Detect which cell encompasses the target text, then output its (X, Y) center coordinate. 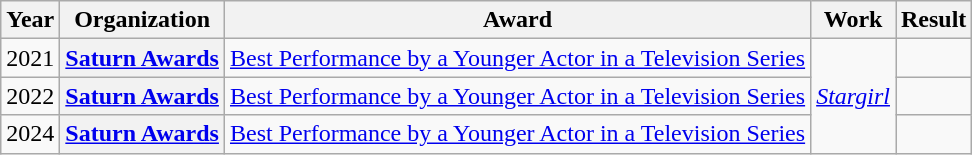
Organization (142, 20)
Award (517, 20)
2022 (30, 96)
Year (30, 20)
Result (934, 20)
Stargirl (854, 96)
2021 (30, 58)
2024 (30, 134)
Work (854, 20)
